Extract the (x, y) coordinate from the center of the cell holding the provided text.  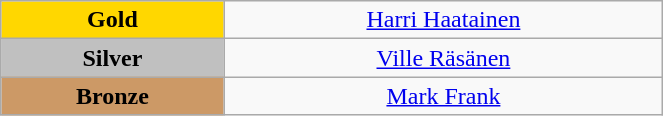
Ville Räsänen (444, 58)
Harri Haatainen (444, 20)
Bronze (112, 96)
Gold (112, 20)
Mark Frank (444, 96)
Silver (112, 58)
